From the cell containing the given text, extract its center point as [X, Y] coordinate. 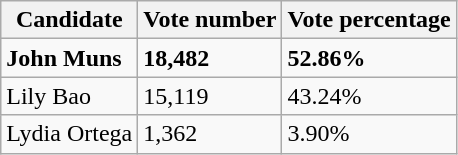
Lily Bao [70, 96]
John Muns [70, 58]
18,482 [210, 58]
Vote percentage [369, 20]
Candidate [70, 20]
15,119 [210, 96]
52.86% [369, 58]
43.24% [369, 96]
Vote number [210, 20]
Lydia Ortega [70, 134]
3.90% [369, 134]
1,362 [210, 134]
